Return [x, y] of the center of cell containing provided text 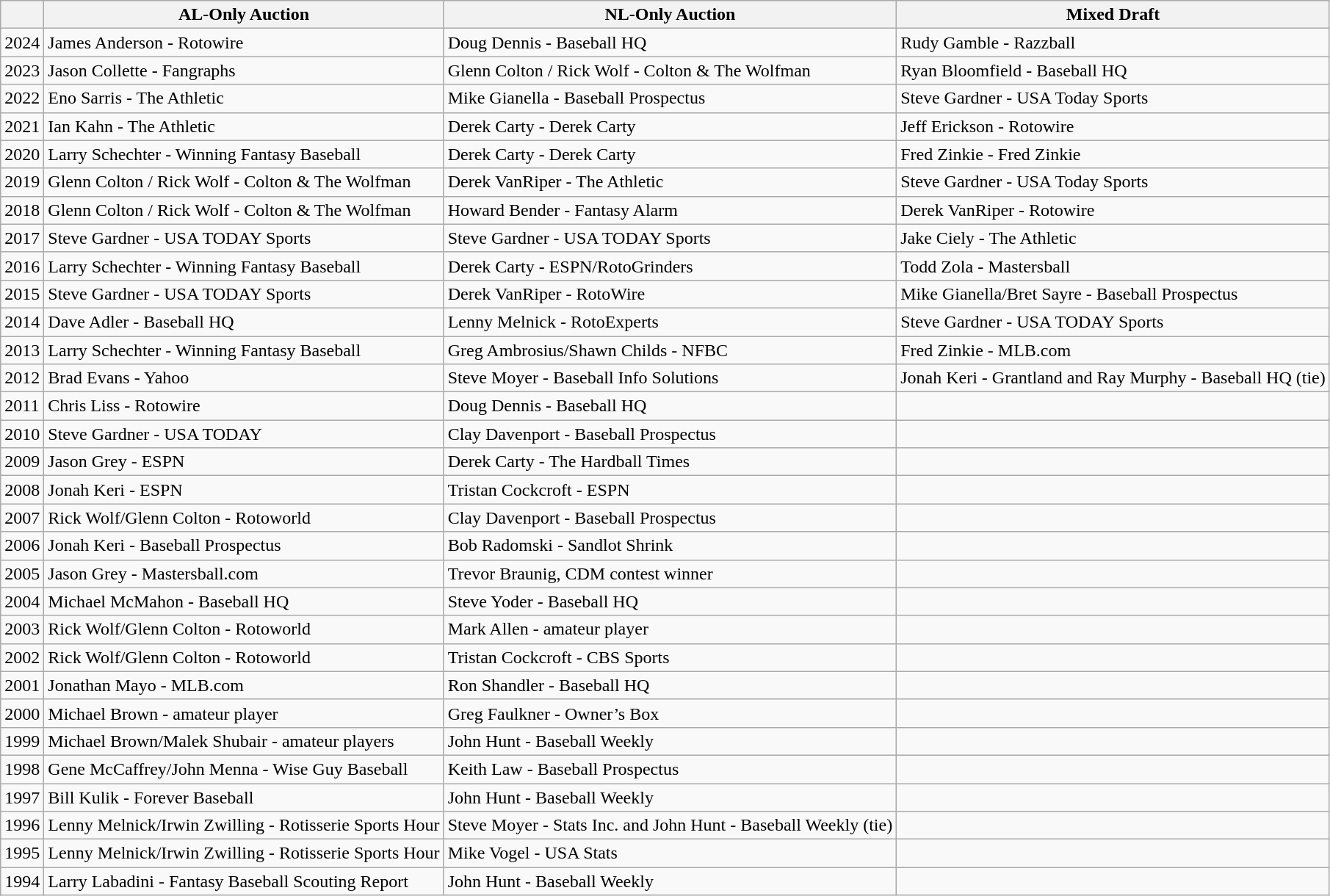
Dave Adler - Baseball HQ [244, 322]
Mark Allen - amateur player [670, 629]
Bill Kulik - Forever Baseball [244, 797]
2002 [22, 657]
Derek Carty - The Hardball Times [670, 462]
Steve Moyer - Baseball Info Solutions [670, 378]
2018 [22, 210]
Lenny Melnick - RotoExperts [670, 322]
Tristan Cockcroft - CBS Sports [670, 657]
Eno Sarris - The Athletic [244, 98]
2024 [22, 43]
Steve Moyer - Stats Inc. and John Hunt - Baseball Weekly (tie) [670, 825]
Derek VanRiper - RotoWire [670, 294]
Michael Brown/Malek Shubair - amateur players [244, 741]
Chris Liss - Rotowire [244, 406]
Howard Bender - Fantasy Alarm [670, 210]
2008 [22, 490]
Derek VanRiper - The Athletic [670, 182]
2005 [22, 574]
Gene McCaffrey/John Menna - Wise Guy Baseball [244, 769]
1995 [22, 853]
Trevor Braunig, CDM contest winner [670, 574]
Todd Zola - Mastersball [1113, 266]
2000 [22, 713]
Tristan Cockcroft - ESPN [670, 490]
Michael McMahon - Baseball HQ [244, 601]
2004 [22, 601]
Bob Radomski - Sandlot Shrink [670, 546]
Fred Zinkie - Fred Zinkie [1113, 154]
AL-Only Auction [244, 15]
1999 [22, 741]
Jonathan Mayo - MLB.com [244, 685]
Mike Gianella - Baseball Prospectus [670, 98]
2014 [22, 322]
Ron Shandler - Baseball HQ [670, 685]
Brad Evans - Yahoo [244, 378]
Fred Zinkie - MLB.com [1113, 350]
Steve Yoder - Baseball HQ [670, 601]
2022 [22, 98]
Rudy Gamble - Razzball [1113, 43]
Jake Ciely - The Athletic [1113, 238]
2015 [22, 294]
2003 [22, 629]
Ryan Bloomfield - Baseball HQ [1113, 71]
2023 [22, 71]
2012 [22, 378]
1996 [22, 825]
2016 [22, 266]
2001 [22, 685]
Jason Grey - Mastersball.com [244, 574]
Jeff Erickson - Rotowire [1113, 126]
2019 [22, 182]
1997 [22, 797]
2020 [22, 154]
Steve Gardner - USA TODAY [244, 434]
Mike Vogel - USA Stats [670, 853]
Keith Law - Baseball Prospectus [670, 769]
Jason Collette - Fangraphs [244, 71]
Derek VanRiper - Rotowire [1113, 210]
2011 [22, 406]
Greg Faulkner - Owner’s Box [670, 713]
2007 [22, 518]
James Anderson - Rotowire [244, 43]
Jonah Keri - ESPN [244, 490]
1998 [22, 769]
2017 [22, 238]
Derek Carty - ESPN/RotoGrinders [670, 266]
Mixed Draft [1113, 15]
2006 [22, 546]
1994 [22, 881]
Jason Grey - ESPN [244, 462]
Jonah Keri - Baseball Prospectus [244, 546]
NL-Only Auction [670, 15]
Larry Labadini - Fantasy Baseball Scouting Report [244, 881]
Greg Ambrosius/Shawn Childs - NFBC [670, 350]
Michael Brown - amateur player [244, 713]
Jonah Keri - Grantland and Ray Murphy - Baseball HQ (tie) [1113, 378]
2010 [22, 434]
2021 [22, 126]
Ian Kahn - The Athletic [244, 126]
2009 [22, 462]
Mike Gianella/Bret Sayre - Baseball Prospectus [1113, 294]
2013 [22, 350]
